Determine the [x, y] coordinate at the center of the cell enclosing the given text.  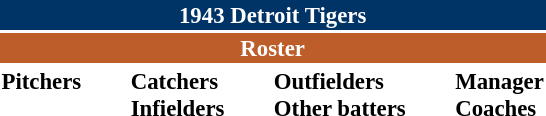
Roster [272, 48]
1943 Detroit Tigers [272, 15]
